Find where the given text appears and provide that cell's center as (X, Y) coordinate. 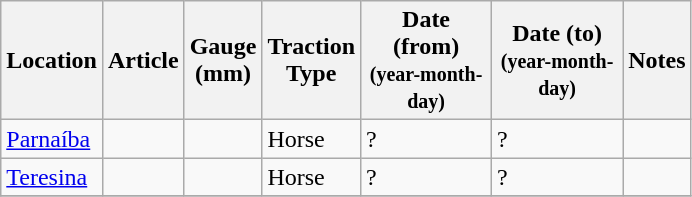
Gauge (mm) (223, 60)
TractionType (312, 60)
Location (52, 60)
Article (143, 60)
Notes (657, 60)
Date (from)(year-month-day) (426, 60)
Parnaíba (52, 139)
Teresina (52, 177)
Date (to)(year-month-day) (558, 60)
